Return (X, Y) of the center of cell containing provided text 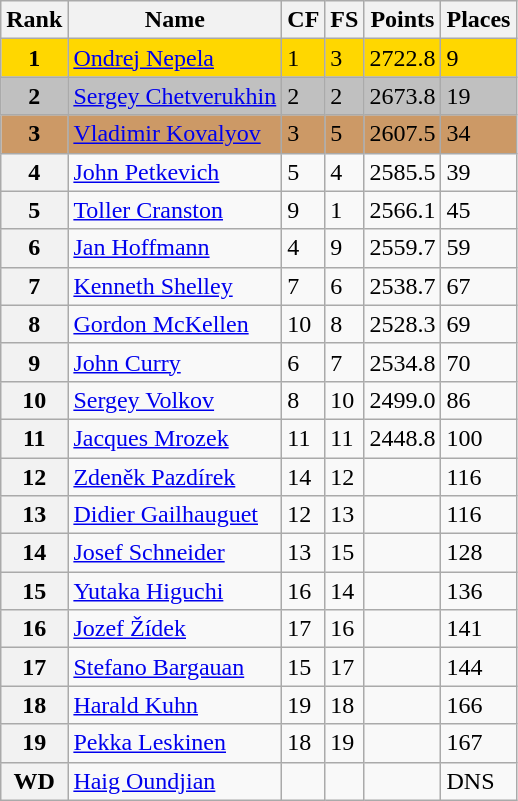
Ondrej Nepela (175, 58)
Gordon McKellen (175, 324)
136 (478, 591)
141 (478, 629)
Jacques Mrozek (175, 438)
2538.7 (402, 286)
Name (175, 20)
2499.0 (402, 400)
Sergey Volkov (175, 400)
Places (478, 20)
167 (478, 743)
Yutaka Higuchi (175, 591)
69 (478, 324)
Josef Schneider (175, 553)
Zdeněk Pazdírek (175, 477)
CF (304, 20)
WD (34, 781)
144 (478, 667)
2448.8 (402, 438)
Stefano Bargauan (175, 667)
Sergey Chetverukhin (175, 96)
2722.8 (402, 58)
166 (478, 705)
2585.5 (402, 172)
128 (478, 553)
Vladimir Kovalyov (175, 134)
2559.7 (402, 248)
DNS (478, 781)
Jozef Žídek (175, 629)
39 (478, 172)
70 (478, 362)
2607.5 (402, 134)
59 (478, 248)
2528.3 (402, 324)
Pekka Leskinen (175, 743)
John Petkevich (175, 172)
Points (402, 20)
Rank (34, 20)
Kenneth Shelley (175, 286)
Harald Kuhn (175, 705)
Didier Gailhauguet (175, 515)
Toller Cranston (175, 210)
2566.1 (402, 210)
John Curry (175, 362)
Jan Hoffmann (175, 248)
2673.8 (402, 96)
Haig Oundjian (175, 781)
FS (344, 20)
67 (478, 286)
45 (478, 210)
34 (478, 134)
2534.8 (402, 362)
86 (478, 400)
100 (478, 438)
